Provide the [x, y] coordinate of the cell's center where the given text is located.  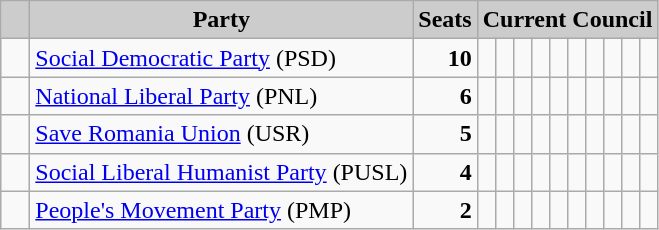
Social Democratic Party (PSD) [222, 58]
National Liberal Party (PNL) [222, 96]
6 [445, 96]
5 [445, 134]
Party [222, 20]
4 [445, 172]
10 [445, 58]
Seats [445, 20]
Current Council [568, 20]
People's Movement Party (PMP) [222, 210]
Social Liberal Humanist Party (PUSL) [222, 172]
2 [445, 210]
Save Romania Union (USR) [222, 134]
